Provide the [X, Y] coordinate of the cell's center where the given text is located.  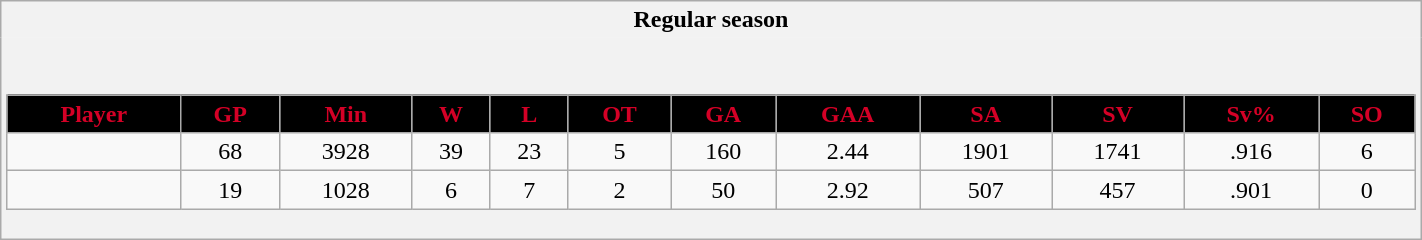
L [529, 114]
Player [94, 114]
GA [724, 114]
1028 [346, 190]
SO [1367, 114]
W [451, 114]
OT [619, 114]
7 [529, 190]
GP [230, 114]
Sv% [1252, 114]
SA [986, 114]
Regular season [711, 20]
2.92 [848, 190]
0 [1367, 190]
Player GP Min W L OT GA GAA SA SV Sv% SO 68 3928 39 23 5 160 2.44 1901 1741 .916 6 19 1028 6 7 2 50 2.92 507 457 .901 0 [711, 138]
1901 [986, 152]
1741 [1118, 152]
.916 [1252, 152]
19 [230, 190]
3928 [346, 152]
23 [529, 152]
507 [986, 190]
160 [724, 152]
2.44 [848, 152]
Min [346, 114]
39 [451, 152]
68 [230, 152]
SV [1118, 114]
457 [1118, 190]
2 [619, 190]
5 [619, 152]
.901 [1252, 190]
50 [724, 190]
GAA [848, 114]
